Pinpoint the cell where the given text exists, returning its [x, y] midpoint coordinate. 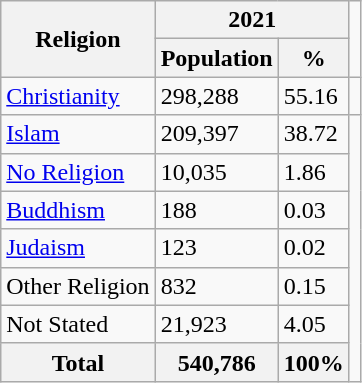
209,397 [216, 134]
Buddhism [78, 210]
Christianity [78, 96]
No Religion [78, 172]
Population [216, 58]
0.15 [314, 286]
55.16 [314, 96]
1.86 [314, 172]
10,035 [216, 172]
2021 [252, 20]
Islam [78, 134]
540,786 [216, 362]
Not Stated [78, 324]
0.02 [314, 248]
0.03 [314, 210]
4.05 [314, 324]
Other Religion [78, 286]
Religion [78, 39]
Total [78, 362]
298,288 [216, 96]
% [314, 58]
Judaism [78, 248]
38.72 [314, 134]
100% [314, 362]
123 [216, 248]
21,923 [216, 324]
188 [216, 210]
832 [216, 286]
